Find where the given text appears and provide that cell's center as (X, Y) coordinate. 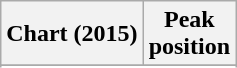
Peakposition (189, 34)
Chart (2015) (72, 34)
